Detect which cell encompasses the target text, then output its (x, y) center coordinate. 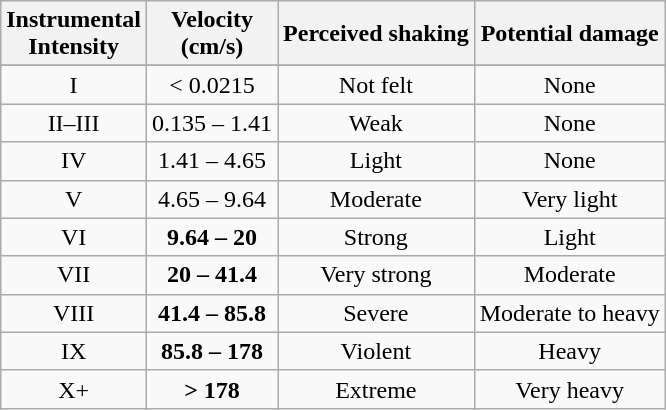
< 0.0215 (212, 85)
Moderate to heavy (570, 313)
Violent (376, 351)
Very strong (376, 275)
V (74, 199)
Velocity(cm/s) (212, 34)
41.4 – 85.8 (212, 313)
IV (74, 161)
Heavy (570, 351)
Not felt (376, 85)
Severe (376, 313)
Weak (376, 123)
0.135 – 1.41 (212, 123)
Extreme (376, 389)
VIII (74, 313)
IX (74, 351)
> 178 (212, 389)
4.65 – 9.64 (212, 199)
Very heavy (570, 389)
9.64 – 20 (212, 237)
85.8 – 178 (212, 351)
Potential damage (570, 34)
Strong (376, 237)
VII (74, 275)
II–III (74, 123)
Very light (570, 199)
20 – 41.4 (212, 275)
I (74, 85)
1.41 – 4.65 (212, 161)
Perceived shaking (376, 34)
InstrumentalIntensity (74, 34)
X+ (74, 389)
VI (74, 237)
